Extract the (x, y) coordinate from the center of the cell holding the provided text.  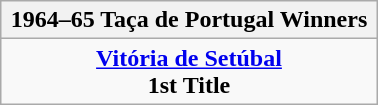
1964–65 Taça de Portugal Winners (189, 20)
Vitória de Setúbal1st Title (189, 72)
